Provide the (X, Y) coordinate of the cell's center where the given text is located.  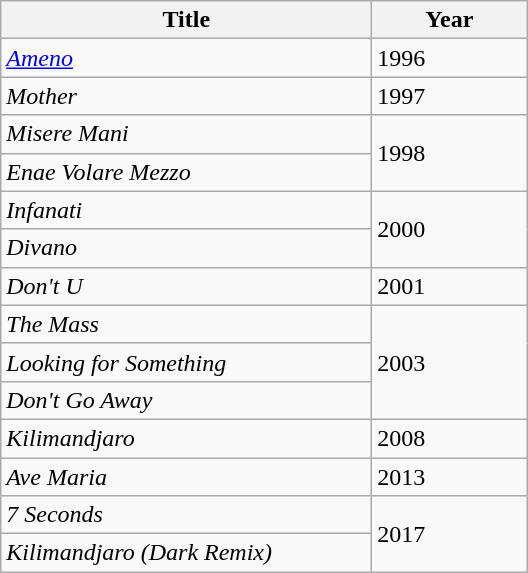
1996 (450, 58)
2000 (450, 229)
2003 (450, 362)
1998 (450, 153)
2008 (450, 438)
Don't U (186, 286)
Mother (186, 96)
Misere Mani (186, 134)
Enae Volare Mezzo (186, 172)
Infanati (186, 210)
2013 (450, 477)
Ameno (186, 58)
The Mass (186, 324)
2017 (450, 534)
1997 (450, 96)
Ave Maria (186, 477)
Divano (186, 248)
2001 (450, 286)
Kilimandjaro (186, 438)
Year (450, 20)
Title (186, 20)
Don't Go Away (186, 400)
Looking for Something (186, 362)
Kilimandjaro (Dark Remix) (186, 553)
7 Seconds (186, 515)
